Output the [x, y] coordinate of the center of the cell containing the given text.  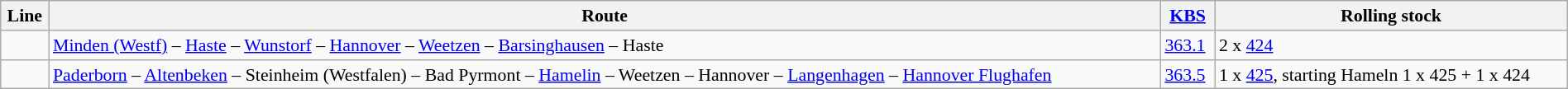
363.1 [1188, 44]
Route [605, 15]
Paderborn – Altenbeken – Steinheim (Westfalen) – Bad Pyrmont – Hamelin – Weetzen – Hannover – Langenhagen – Hannover Flughafen [605, 74]
Rolling stock [1391, 15]
363.5 [1188, 74]
2 x 424 [1391, 44]
Minden (Westf) – Haste – Wunstorf – Hannover – Weetzen – Barsinghausen – Haste [605, 44]
KBS [1188, 15]
Line [25, 15]
1 x 425, starting Hameln 1 x 425 + 1 x 424 [1391, 74]
